Search for the cell housing the specified text and yield its (X, Y) center coordinate. 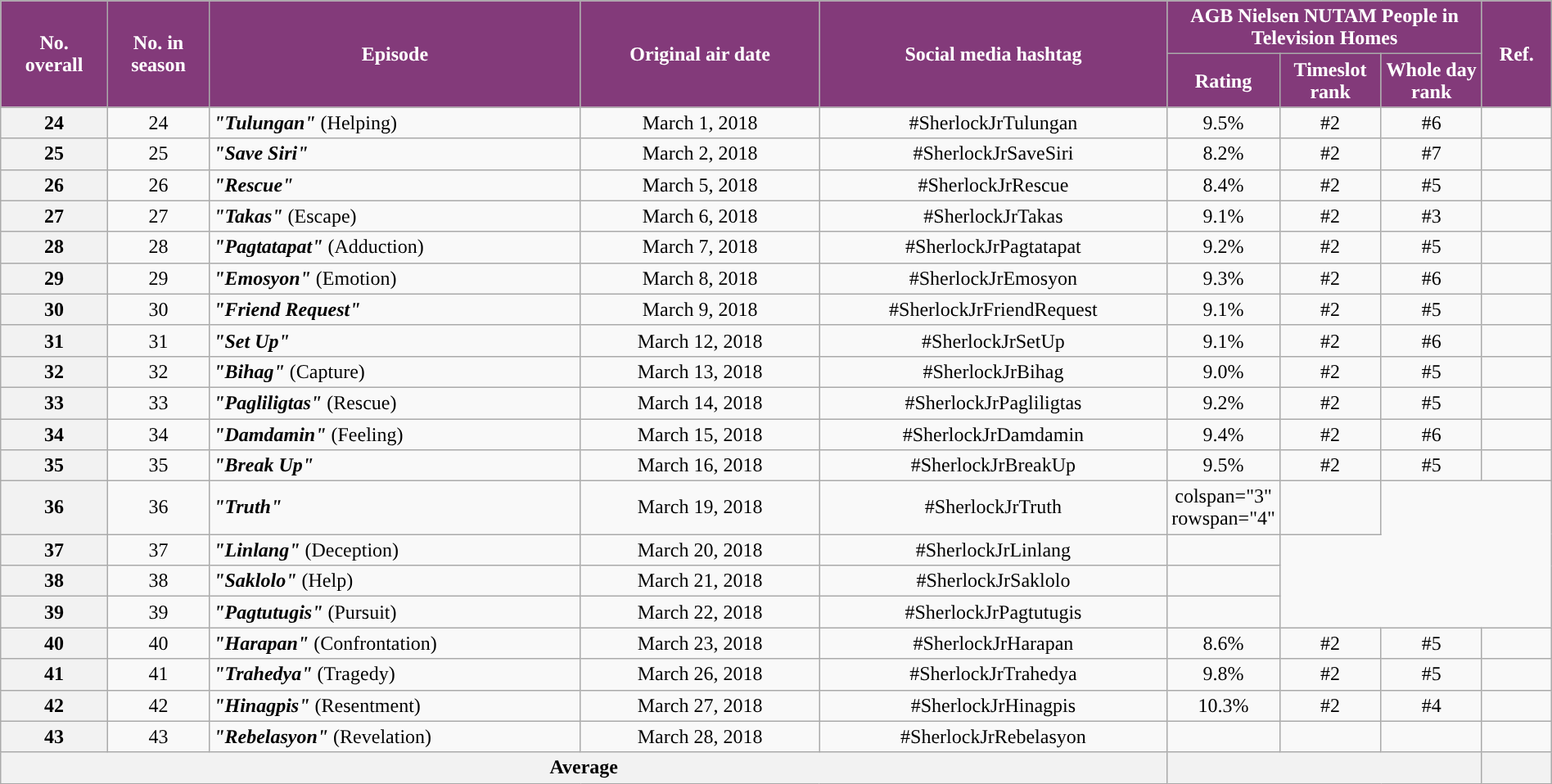
Social media hashtag (994, 54)
"Rebelasyon" (Revelation) (395, 737)
#SherlockJrDamdamin (994, 435)
#SherlockJrTakas (994, 216)
#SherlockJrPagtatapat (994, 247)
"Emosyon" (Emotion) (395, 278)
March 7, 2018 (700, 247)
#SherlockJrTrahedya (994, 674)
"Break Up" (395, 466)
#SherlockJrTruth (994, 507)
#SherlockJrHarapan (994, 643)
March 15, 2018 (700, 435)
AGB Nielsen NUTAM People in Television Homes (1324, 28)
March 13, 2018 (700, 372)
Episode (395, 54)
"Harapan" (Confrontation) (395, 643)
#7 (1432, 154)
March 2, 2018 (700, 154)
"Pagtutugis" (Pursuit) (395, 612)
"Pagtatapat" (Adduction) (395, 247)
March 14, 2018 (700, 403)
"Trahedya" (Tragedy) (395, 674)
#SherlockJrFriendRequest (994, 309)
#SherlockJrSetUp (994, 340)
"Friend Request" (395, 309)
#SherlockJrSaklolo (994, 581)
8.2% (1224, 154)
March 12, 2018 (700, 340)
Timeslotrank (1330, 80)
Ref. (1516, 54)
March 16, 2018 (700, 466)
March 26, 2018 (700, 674)
March 28, 2018 (700, 737)
March 9, 2018 (700, 309)
March 19, 2018 (700, 507)
March 5, 2018 (700, 185)
9.8% (1224, 674)
#SherlockJrEmosyon (994, 278)
#SherlockJrBihag (994, 372)
Average (584, 768)
"Save Siri" (395, 154)
No. inseason (158, 54)
#SherlockJrBreakUp (994, 466)
10.3% (1224, 705)
March 27, 2018 (700, 705)
"Pagliligtas" (Rescue) (395, 403)
"Takas" (Escape) (395, 216)
Original air date (700, 54)
9.0% (1224, 372)
#SherlockJrSaveSiri (994, 154)
#SherlockJrHinagpis (994, 705)
March 8, 2018 (700, 278)
March 6, 2018 (700, 216)
March 21, 2018 (700, 581)
March 20, 2018 (700, 550)
#SherlockJrPagtutugis (994, 612)
"Set Up" (395, 340)
colspan="3" rowspan="4" (1224, 507)
9.3% (1224, 278)
"Rescue" (395, 185)
9.4% (1224, 435)
March 1, 2018 (700, 123)
#SherlockJrRebelasyon (994, 737)
#SherlockJrRescue (994, 185)
"Damdamin" (Feeling) (395, 435)
"Tulungan" (Helping) (395, 123)
"Linlang" (Deception) (395, 550)
March 23, 2018 (700, 643)
#SherlockJrLinlang (994, 550)
No.overall (54, 54)
Rating (1224, 80)
"Bihag" (Capture) (395, 372)
#SherlockJrPagliligtas (994, 403)
8.4% (1224, 185)
"Truth" (395, 507)
"Saklolo" (Help) (395, 581)
#3 (1432, 216)
#SherlockJrTulungan (994, 123)
Whole dayrank (1432, 80)
#4 (1432, 705)
8.6% (1224, 643)
March 22, 2018 (700, 612)
"Hinagpis" (Resentment) (395, 705)
